Capture the cell that displays the provided text and extract its (X, Y) central coordinate. 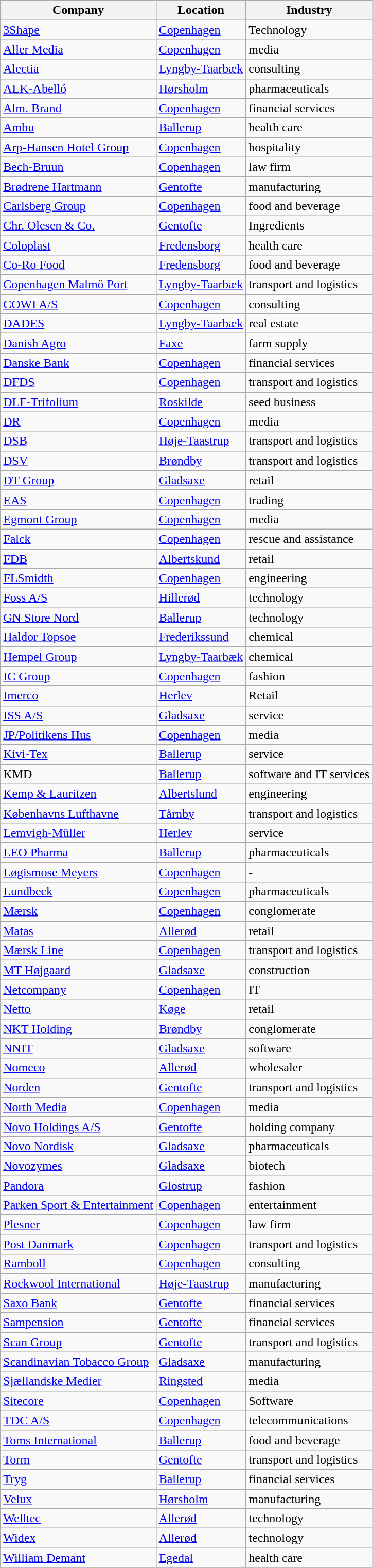
Co-Ro Food (78, 265)
Sampension (78, 1323)
Post Danmark (78, 1244)
ISS A/S (78, 715)
Aller Media (78, 49)
Løgismose Meyers (78, 872)
Parken Sport & Entertainment (78, 1205)
Carlsberg Group (78, 206)
Danske Bank (78, 363)
Imerco (78, 696)
Kivi-Tex (78, 754)
Pandora (78, 1185)
Netto (78, 1009)
DLF-Trifolium (78, 402)
Plesner (78, 1225)
Sjællandske Medier (78, 1381)
hospitality (309, 147)
Alm. Brand (78, 108)
IT (309, 990)
Copenhagen Malmö Port (78, 285)
Novo Holdings A/S (78, 1126)
Novozymes (78, 1166)
Ingredients (309, 225)
Brødrene Hartmann (78, 186)
Matas (78, 931)
Foss A/S (78, 598)
Chr. Olesen & Co. (78, 225)
Norden (78, 1087)
Tryg (78, 1479)
Welltec (78, 1519)
holding company (309, 1126)
Falck (78, 539)
Faxe (201, 343)
trading (309, 500)
DFDS (78, 382)
Kemp & Lauritzen (78, 794)
William Demant (78, 1558)
rescue and assistance (309, 539)
entertainment (309, 1205)
Company (78, 10)
EAS (78, 500)
Ringsted (201, 1381)
Technology (309, 30)
Novo Nordisk (78, 1146)
- (309, 872)
LEO Pharma (78, 852)
Ambu (78, 128)
DSV (78, 461)
Roskilde (201, 402)
NNIT (78, 1048)
Rockwool International (78, 1283)
Netcompany (78, 990)
Industry (309, 10)
Albertslund (201, 794)
Software (309, 1401)
Bech-Bruun (78, 167)
Tårnby (201, 813)
DT Group (78, 480)
Sitecore (78, 1401)
Lemvigh-Müller (78, 833)
DSB (78, 441)
Lundbeck (78, 892)
NKT Holding (78, 1029)
Scandinavian Tobacco Group (78, 1362)
Albertskund (201, 558)
Velux (78, 1499)
DADES (78, 324)
MT Højgaard (78, 970)
COWI A/S (78, 304)
telecommunications (309, 1420)
TDC A/S (78, 1420)
FLSmidth (78, 578)
construction (309, 970)
Køge (201, 1009)
biotech (309, 1166)
software and IT services (309, 774)
North Media (78, 1107)
Københavns Lufthavne (78, 813)
Scan Group (78, 1342)
Toms International (78, 1440)
Widex (78, 1538)
Mærsk (78, 911)
software (309, 1048)
Frederikssund (201, 637)
wholesaler (309, 1068)
IC Group (78, 676)
Haldor Topsoe (78, 637)
KMD (78, 774)
Hempel Group (78, 657)
Egedal (201, 1558)
real estate (309, 324)
Coloplast (78, 245)
Retail (309, 696)
farm supply (309, 343)
JP/Politikens Hus (78, 735)
Alectia (78, 69)
Nomeco (78, 1068)
Danish Agro (78, 343)
Ramboll (78, 1264)
GN Store Nord (78, 618)
Glostrup (201, 1185)
Hillerød (201, 598)
FDB (78, 558)
Torm (78, 1459)
seed business (309, 402)
Egmont Group (78, 519)
Location (201, 10)
ALK-Abelló (78, 89)
Mærsk Line (78, 950)
3Shape (78, 30)
Saxo Bank (78, 1303)
Arp-Hansen Hotel Group (78, 147)
DR (78, 421)
